Find where the given text appears and provide that cell's center as (X, Y) coordinate. 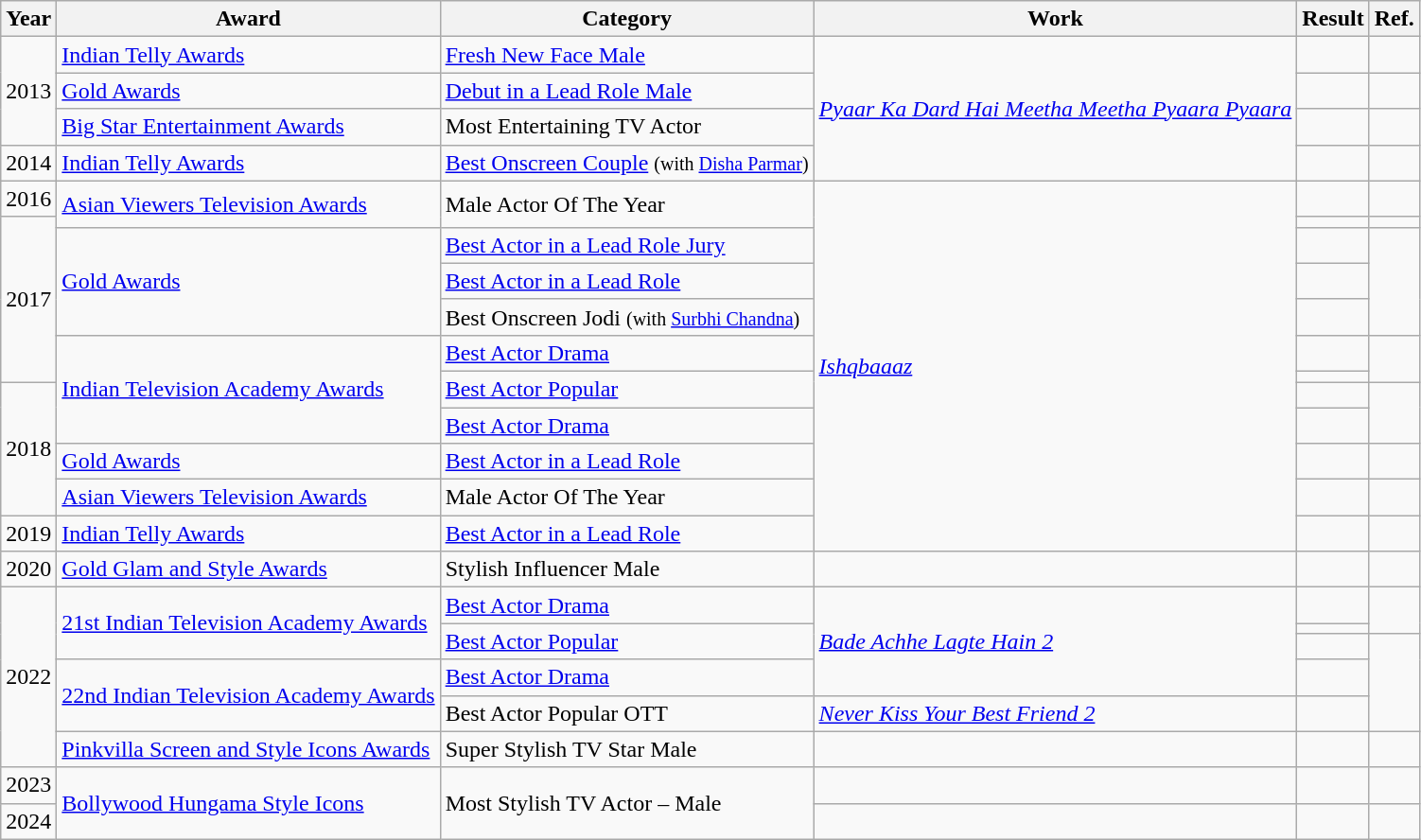
2023 (28, 785)
2017 (28, 299)
Pinkvilla Screen and Style Icons Awards (248, 749)
Best Actor Popular OTT (626, 713)
2016 (28, 199)
21st Indian Television Academy Awards (248, 623)
Super Stylish TV Star Male (626, 749)
2019 (28, 534)
Bade Achhe Lagte Hain 2 (1056, 641)
Award (248, 19)
Best Onscreen Couple (with Disha Parmar) (626, 163)
Never Kiss Your Best Friend 2 (1056, 713)
Big Star Entertainment Awards (248, 127)
Debut in a Lead Role Male (626, 91)
Category (626, 19)
Pyaar Ka Dard Hai Meetha Meetha Pyaara Pyaara (1056, 109)
Best Onscreen Jodi (with Surbhi Chandna) (626, 317)
Bollywood Hungama Style Icons (248, 803)
Work (1056, 19)
2013 (28, 91)
Ishqbaaaz (1056, 366)
2024 (28, 821)
2020 (28, 569)
Year (28, 19)
22nd Indian Television Academy Awards (248, 695)
Indian Television Academy Awards (248, 389)
Most Stylish TV Actor – Male (626, 803)
Stylish Influencer Male (626, 569)
Gold Glam and Style Awards (248, 569)
2014 (28, 163)
Result (1333, 19)
Most Entertaining TV Actor (626, 127)
2022 (28, 677)
Best Actor in a Lead Role Jury (626, 245)
Fresh New Face Male (626, 55)
2018 (28, 448)
Ref. (1395, 19)
